Pinpoint the cell where the given text exists, returning its (x, y) midpoint coordinate. 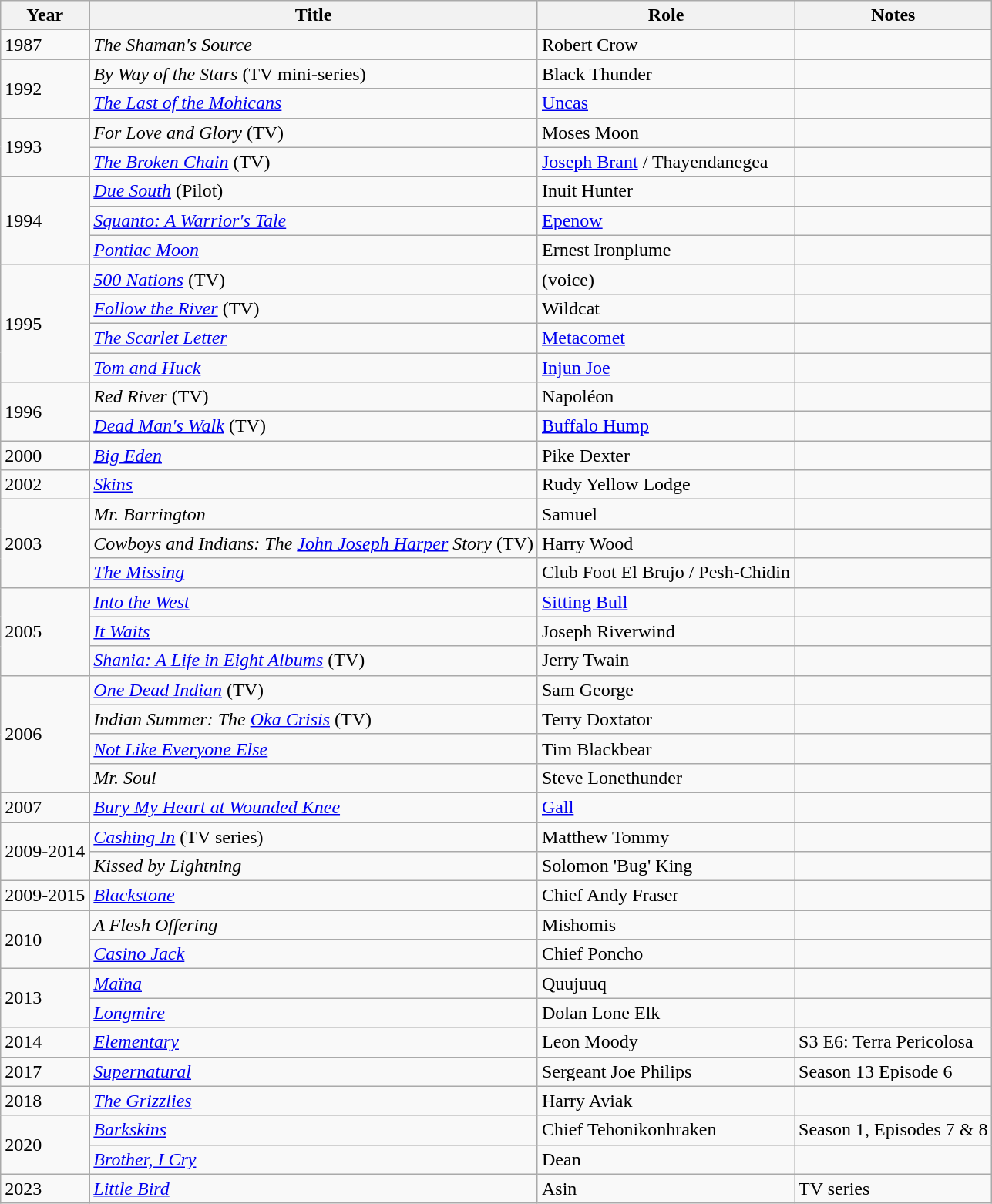
Uncas (666, 103)
Matthew Tommy (666, 836)
(voice) (666, 279)
Due South (Pilot) (314, 191)
Casino Jack (314, 954)
Big Eden (314, 456)
2018 (45, 1101)
Not Like Everyone Else (314, 748)
Sitting Bull (666, 602)
Pontiac Moon (314, 250)
2005 (45, 631)
Mishomis (666, 925)
Napoléon (666, 397)
Cashing In (TV series) (314, 836)
Brother, I Cry (314, 1159)
Samuel (666, 514)
Mr. Barrington (314, 514)
2009-2015 (45, 896)
Inuit Hunter (666, 191)
1987 (45, 45)
Follow the River (TV) (314, 308)
500 Nations (TV) (314, 279)
2023 (45, 1189)
The Scarlet Letter (314, 338)
Little Bird (314, 1189)
Wildcat (666, 308)
Squanto: A Warrior's Tale (314, 220)
Black Thunder (666, 74)
2017 (45, 1071)
Red River (TV) (314, 397)
1992 (45, 89)
Dean (666, 1159)
Title (314, 15)
2009-2014 (45, 851)
Longmire (314, 1013)
Dolan Lone Elk (666, 1013)
Jerry Twain (666, 661)
Asin (666, 1189)
Sam George (666, 690)
2006 (45, 734)
1996 (45, 412)
Shania: A Life in Eight Albums (TV) (314, 661)
Club Foot El Brujo / Pesh-Chidin (666, 573)
Injun Joe (666, 368)
2003 (45, 543)
The Missing (314, 573)
2013 (45, 998)
Role (666, 15)
The Grizzlies (314, 1101)
Robert Crow (666, 45)
Blackstone (314, 896)
Moses Moon (666, 133)
Terry Doxtator (666, 719)
Quujuuq (666, 984)
1995 (45, 323)
Kissed by Lightning (314, 866)
2014 (45, 1042)
Gall (666, 807)
Pike Dexter (666, 456)
S3 E6: Terra Pericolosa (893, 1042)
Ernest Ironplume (666, 250)
By Way of the Stars (TV mini-series) (314, 74)
Elementary (314, 1042)
Harry Aviak (666, 1101)
Buffalo Hump (666, 426)
Indian Summer: The Oka Crisis (TV) (314, 719)
Tom and Huck (314, 368)
Metacomet (666, 338)
For Love and Glory (TV) (314, 133)
Maïna (314, 984)
1993 (45, 147)
2007 (45, 807)
1994 (45, 220)
It Waits (314, 631)
Skins (314, 485)
Sergeant Joe Philips (666, 1071)
Dead Man's Walk (TV) (314, 426)
Season 13 Episode 6 (893, 1071)
The Last of the Mohicans (314, 103)
Joseph Riverwind (666, 631)
Joseph Brant / Thayendanegea (666, 162)
The Broken Chain (TV) (314, 162)
Tim Blackbear (666, 748)
Epenow (666, 220)
The Shaman's Source (314, 45)
2020 (45, 1145)
TV series (893, 1189)
Year (45, 15)
Cowboys and Indians: The John Joseph Harper Story (TV) (314, 543)
Chief Andy Fraser (666, 896)
Season 1, Episodes 7 & 8 (893, 1130)
2010 (45, 940)
Barkskins (314, 1130)
Bury My Heart at Wounded Knee (314, 807)
Supernatural (314, 1071)
Leon Moody (666, 1042)
2002 (45, 485)
Rudy Yellow Lodge (666, 485)
Steve Lonethunder (666, 778)
Harry Wood (666, 543)
Notes (893, 15)
2000 (45, 456)
Chief Poncho (666, 954)
Chief Tehonikonhraken (666, 1130)
Into the West (314, 602)
Mr. Soul (314, 778)
One Dead Indian (TV) (314, 690)
A Flesh Offering (314, 925)
Solomon 'Bug' King (666, 866)
